Identify which cell holds the provided text, then report its [X, Y] central coordinate. 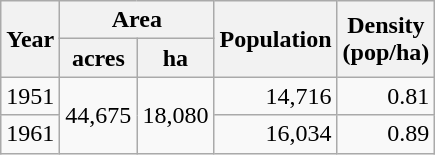
18,080 [176, 115]
Area [137, 20]
14,716 [276, 96]
0.89 [386, 134]
Population [276, 39]
Density(pop/ha) [386, 39]
0.81 [386, 96]
1961 [30, 134]
1951 [30, 96]
acres [98, 58]
44,675 [98, 115]
ha [176, 58]
Year [30, 39]
16,034 [276, 134]
